Detect which cell encompasses the target text, then output its [x, y] center coordinate. 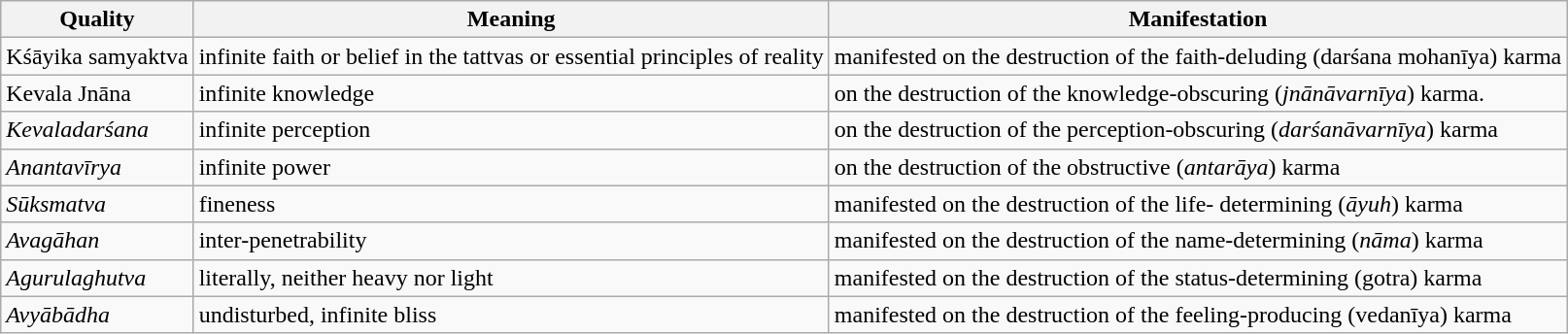
Anantavīrya [97, 167]
infinite knowledge [511, 93]
infinite power [511, 167]
Sūksmatva [97, 204]
manifested on the destruction of the life- determining (āyuh) karma [1197, 204]
Avyābādha [97, 315]
undisturbed, infinite bliss [511, 315]
manifested on the destruction of the faith-deluding (darśana mohanīya) karma [1197, 56]
on the destruction of the obstructive (antarāya) karma [1197, 167]
infinite perception [511, 130]
Manifestation [1197, 19]
literally, neither heavy nor light [511, 278]
manifested on the destruction of the status-determining (gotra) karma [1197, 278]
infinite faith or belief in the tattvas or essential principles of reality [511, 56]
Quality [97, 19]
on the destruction of the knowledge-obscuring (jnānāvarnīya) karma. [1197, 93]
Kevala Jnāna [97, 93]
Kśāyika samyaktva [97, 56]
Meaning [511, 19]
Agurulaghutva [97, 278]
manifested on the destruction of the name-determining (nāma) karma [1197, 241]
inter-penetrability [511, 241]
fineness [511, 204]
Kevaladarśana [97, 130]
manifested on the destruction of the feeling-producing (vedanīya) karma [1197, 315]
Avagāhan [97, 241]
on the destruction of the perception-obscuring (darśanāvarnīya) karma [1197, 130]
